Locate the cell with the specified text and output its [X, Y] center coordinate. 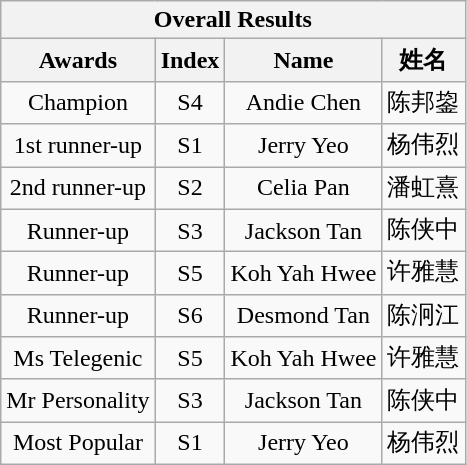
Champion [78, 102]
1st runner-up [78, 146]
Name [304, 60]
2nd runner-up [78, 188]
陈邦鋆 [424, 102]
S2 [190, 188]
Index [190, 60]
Overall Results [233, 20]
S6 [190, 316]
S4 [190, 102]
姓名 [424, 60]
Andie Chen [304, 102]
Desmond Tan [304, 316]
Ms Telegenic [78, 358]
潘虹熹 [424, 188]
陈泂江 [424, 316]
Mr Personality [78, 400]
Most Popular [78, 444]
Awards [78, 60]
Celia Pan [304, 188]
